Locate the cell with the specified text and output its [x, y] center coordinate. 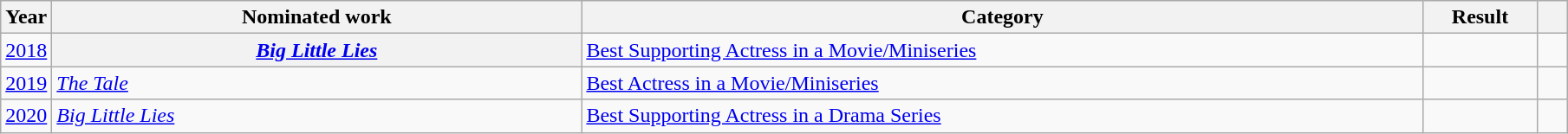
Best Supporting Actress in a Drama Series [1002, 116]
Nominated work [317, 17]
2018 [26, 50]
2019 [26, 83]
2020 [26, 116]
Year [26, 17]
Best Actress in a Movie/Miniseries [1002, 83]
Best Supporting Actress in a Movie/Miniseries [1002, 50]
Category [1002, 17]
Result [1480, 17]
The Tale [317, 83]
